Find where the given text appears and provide that cell's center as [x, y] coordinate. 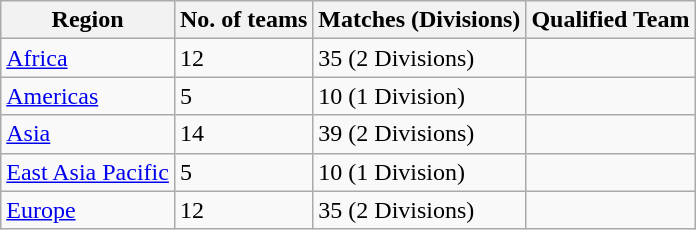
Matches (Divisions) [420, 20]
Europe [88, 210]
East Asia Pacific [88, 172]
Americas [88, 96]
Asia [88, 134]
Qualified Team [610, 20]
Region [88, 20]
39 (2 Divisions) [420, 134]
No. of teams [243, 20]
14 [243, 134]
Africa [88, 58]
